Identify which cell holds the provided text, then report its [x, y] central coordinate. 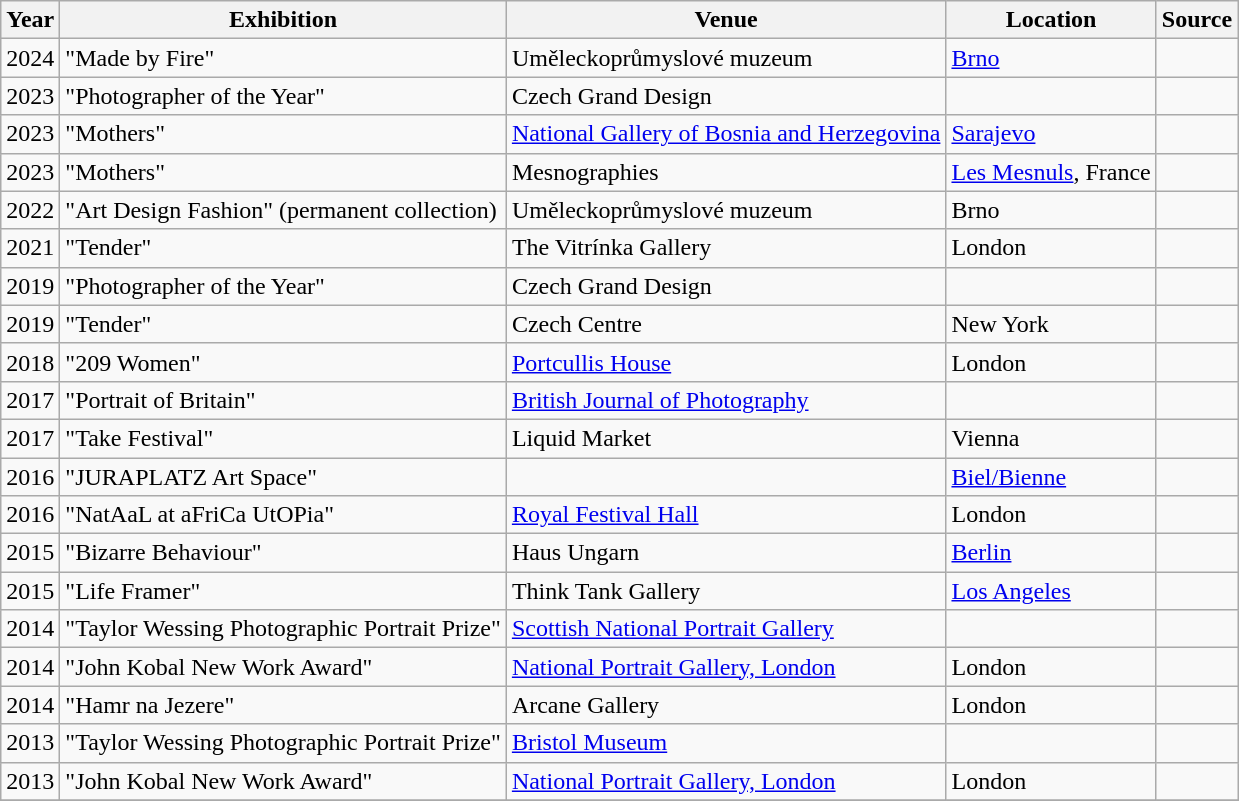
Les Mesnuls, France [1051, 172]
"209 Women" [284, 362]
2018 [30, 362]
"Take Festival" [284, 438]
"Portrait of Britain" [284, 400]
Arcane Gallery [726, 705]
Czech Centre [726, 324]
Sarajevo [1051, 134]
Venue [726, 20]
Biel/Bienne [1051, 477]
Year [30, 20]
Berlin [1051, 553]
"Made by Fire" [284, 58]
Exhibition [284, 20]
Source [1196, 20]
Royal Festival Hall [726, 515]
2022 [30, 210]
Vienna [1051, 438]
Los Angeles [1051, 591]
Mesnographies [726, 172]
Location [1051, 20]
"Bizarre Behaviour" [284, 553]
Bristol Museum [726, 743]
"JURAPLATZ Art Space" [284, 477]
"Life Framer" [284, 591]
Scottish National Portrait Gallery [726, 629]
The Vitrínka Gallery [726, 248]
British Journal of Photography [726, 400]
Portcullis House [726, 362]
2024 [30, 58]
Liquid Market [726, 438]
National Gallery of Bosnia and Herzegovina [726, 134]
"NatAaL at aFriCa UtOPia" [284, 515]
"Hamr na Jezere" [284, 705]
"Art Design Fashion" (permanent collection) [284, 210]
Haus Ungarn [726, 553]
New York [1051, 324]
2021 [30, 248]
Think Tank Gallery [726, 591]
